Search for the cell housing the specified text and yield its [X, Y] center coordinate. 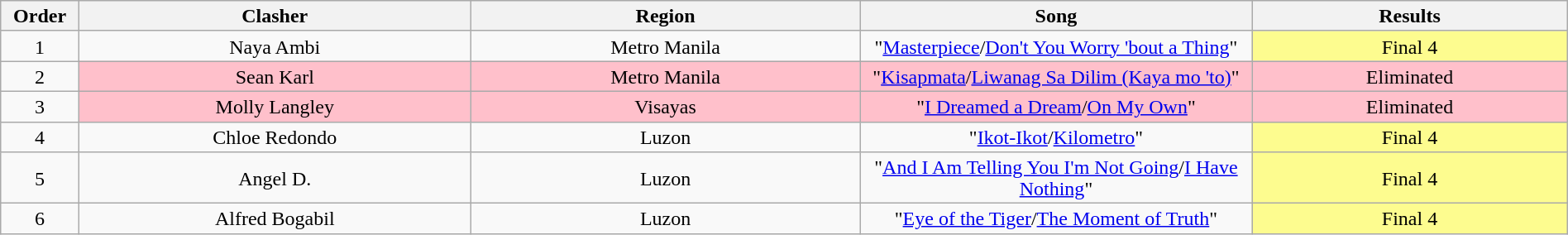
"Masterpiece/Don't You Worry 'bout a Thing" [1056, 46]
Results [1409, 17]
Order [40, 17]
Clasher [275, 17]
"And I Am Telling You I'm Not Going/I Have Nothing" [1056, 178]
5 [40, 178]
Chloe Redondo [275, 137]
"I Dreamed a Dream/On My Own" [1056, 106]
6 [40, 218]
Song [1056, 17]
4 [40, 137]
Alfred Bogabil [275, 218]
2 [40, 76]
Naya Ambi [275, 46]
Region [665, 17]
3 [40, 106]
Angel D. [275, 178]
"Ikot-Ikot/Kilometro" [1056, 137]
Molly Langley [275, 106]
1 [40, 46]
Visayas [665, 106]
"Eye of the Tiger/The Moment of Truth" [1056, 218]
Sean Karl [275, 76]
"Kisapmata/Liwanag Sa Dilim (Kaya mo 'to)" [1056, 76]
